Identify which cell holds the provided text, then report its (x, y) central coordinate. 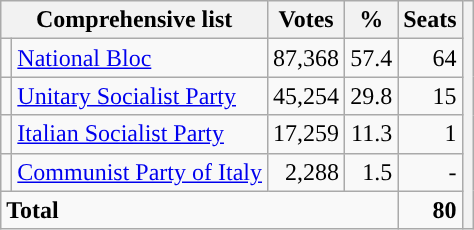
Communist Party of Italy (140, 172)
29.8 (372, 96)
Unitary Socialist Party (140, 96)
National Bloc (140, 58)
- (430, 172)
Votes (306, 20)
11.3 (372, 134)
2,288 (306, 172)
1 (430, 134)
80 (430, 210)
Comprehensive list (134, 20)
Italian Socialist Party (140, 134)
% (372, 20)
64 (430, 58)
Total (200, 210)
87,368 (306, 58)
Seats (430, 20)
1.5 (372, 172)
15 (430, 96)
45,254 (306, 96)
57.4 (372, 58)
17,259 (306, 134)
